Return (X, Y) of the center of cell containing provided text 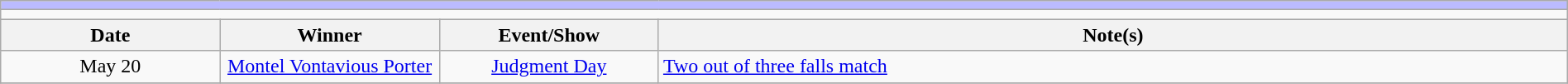
Winner (329, 35)
Judgment Day (549, 67)
May 20 (111, 67)
Date (111, 35)
Montel Vontavious Porter (329, 67)
Two out of three falls match (1113, 67)
Event/Show (549, 35)
Note(s) (1113, 35)
